Identify which cell holds the provided text, then report its (X, Y) central coordinate. 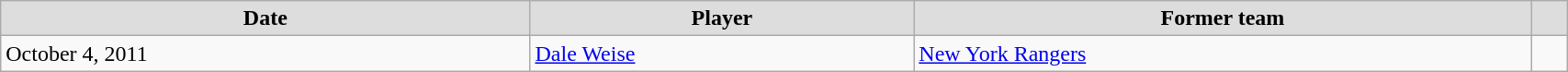
Former team (1223, 18)
Player (722, 18)
October 4, 2011 (265, 54)
New York Rangers (1223, 54)
Dale Weise (722, 54)
Date (265, 18)
